Return the (X, Y) coordinate for the center point of the cell that contains the specified text.  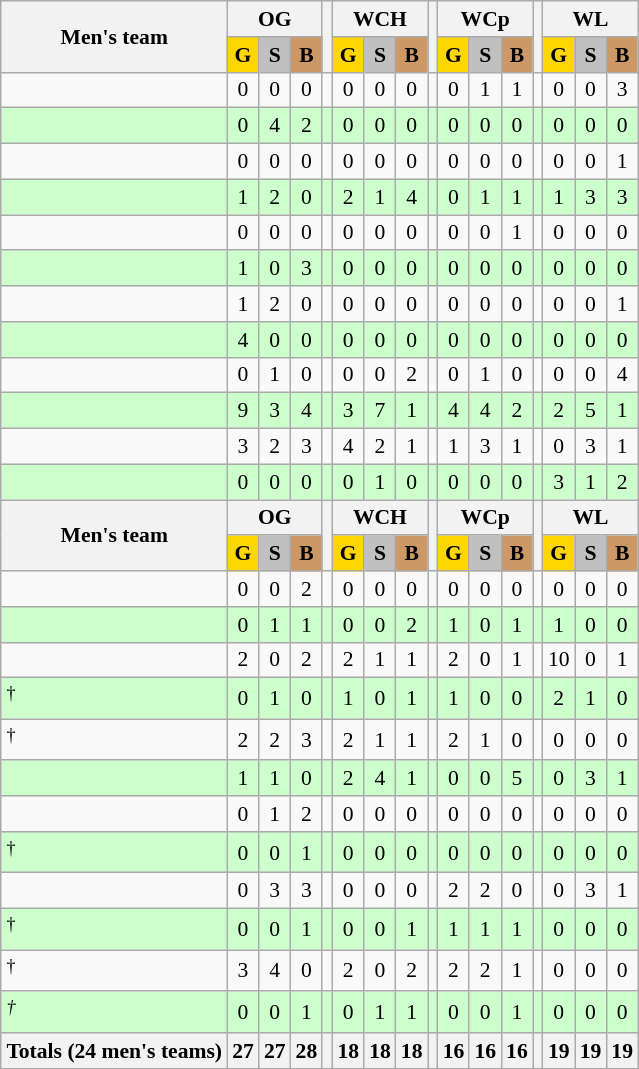
10 (559, 660)
Totals (24 men's teams) (114, 1051)
9 (243, 411)
7 (380, 411)
28 (307, 1051)
